From the cell containing the given text, extract its center point as [X, Y] coordinate. 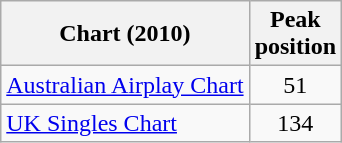
Chart (2010) [125, 34]
134 [295, 123]
UK Singles Chart [125, 123]
51 [295, 85]
Peakposition [295, 34]
Australian Airplay Chart [125, 85]
